For the text-containing cell, return its midpoint in [X, Y] coordinate format. 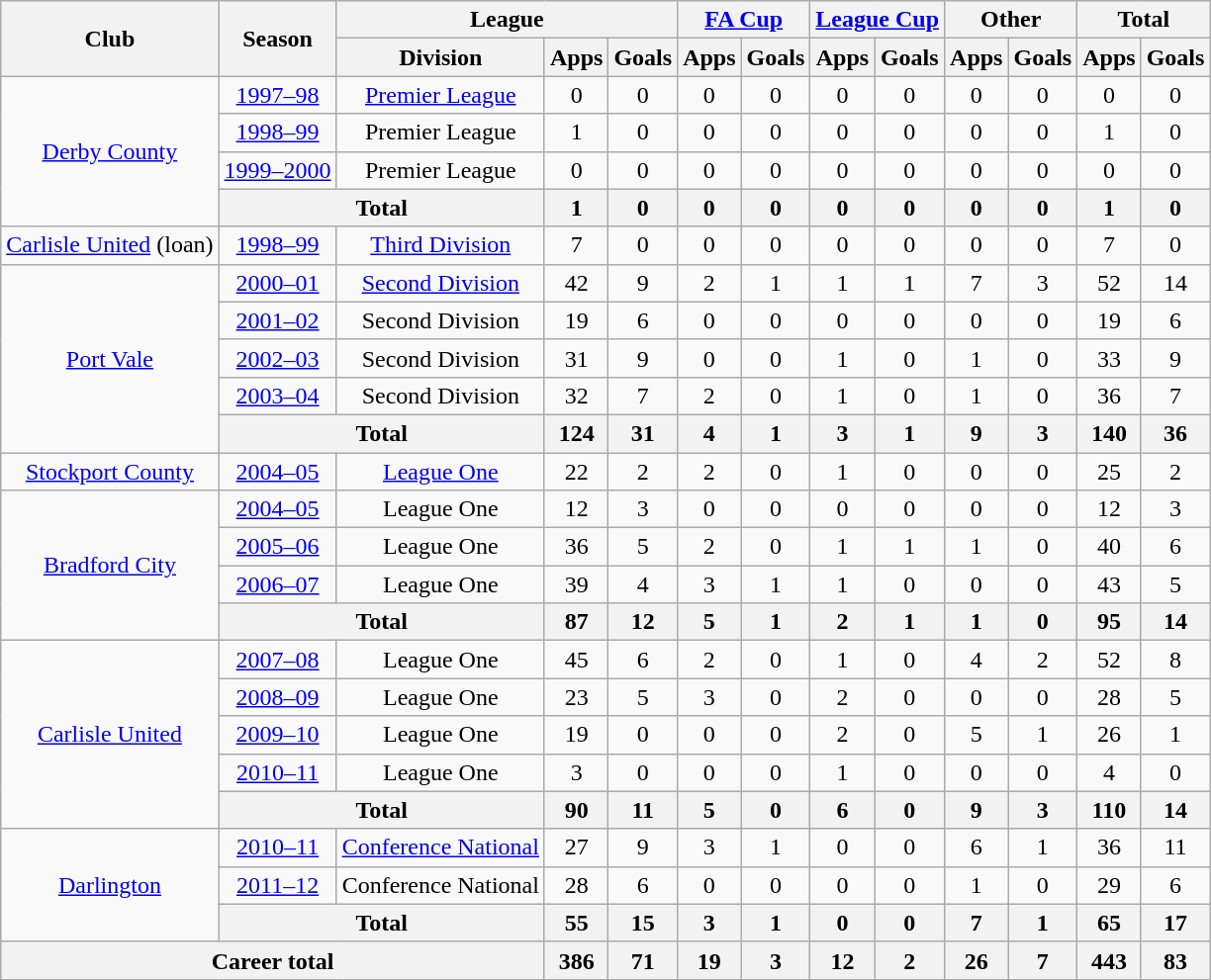
Port Vale [110, 358]
124 [576, 433]
Third Division [440, 245]
FA Cup [744, 20]
95 [1109, 622]
League Cup [878, 20]
23 [576, 697]
League [507, 20]
83 [1175, 960]
2005–06 [277, 547]
32 [576, 396]
Darlington [110, 885]
Season [277, 39]
Carlisle United [110, 735]
2000–01 [277, 283]
8 [1175, 660]
45 [576, 660]
2008–09 [277, 697]
Career total [273, 960]
110 [1109, 810]
2011–12 [277, 885]
1997–98 [277, 95]
Bradford City [110, 566]
71 [643, 960]
2009–10 [277, 735]
39 [576, 584]
22 [576, 472]
17 [1175, 923]
2001–02 [277, 320]
15 [643, 923]
Carlisle United (loan) [110, 245]
40 [1109, 547]
Division [440, 57]
2003–04 [277, 396]
Derby County [110, 151]
2006–07 [277, 584]
386 [576, 960]
1999–2000 [277, 170]
55 [576, 923]
25 [1109, 472]
87 [576, 622]
65 [1109, 923]
Stockport County [110, 472]
33 [1109, 358]
2007–08 [277, 660]
29 [1109, 885]
27 [576, 847]
90 [576, 810]
140 [1109, 433]
443 [1109, 960]
Club [110, 39]
Other [1011, 20]
42 [576, 283]
2002–03 [277, 358]
43 [1109, 584]
